Identify which cell holds the provided text, then report its (X, Y) central coordinate. 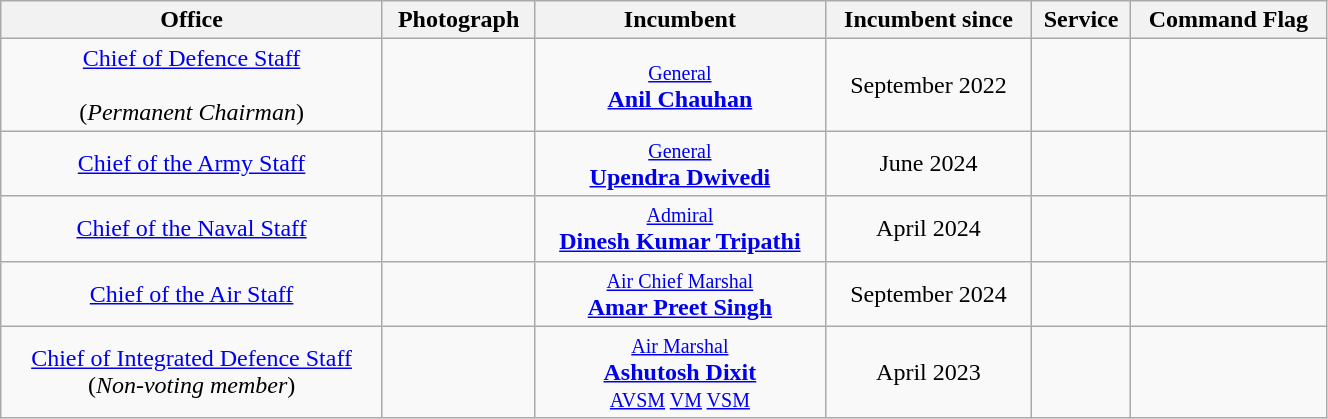
Chief of the Army Staff (192, 164)
September 2024 (928, 294)
GeneralUpendra Dwivedi (680, 164)
AdmiralDinesh Kumar Tripathi (680, 228)
Chief of the Air Staff (192, 294)
Chief of the Naval Staff (192, 228)
GeneralAnil Chauhan (680, 85)
April 2023 (928, 372)
Photograph (458, 20)
Chief of Integrated Defence Staff(Non-voting member) (192, 372)
Incumbent (680, 20)
Air MarshalAshutosh DixitAVSM VM VSM (680, 372)
September 2022 (928, 85)
Air Chief MarshalAmar Preet Singh (680, 294)
Chief of Defence Staff(Permanent Chairman) (192, 85)
Incumbent since (928, 20)
Command Flag (1228, 20)
April 2024 (928, 228)
Service (1082, 20)
June 2024 (928, 164)
Office (192, 20)
